Return the (X, Y) coordinate for the center point of the cell that contains the specified text.  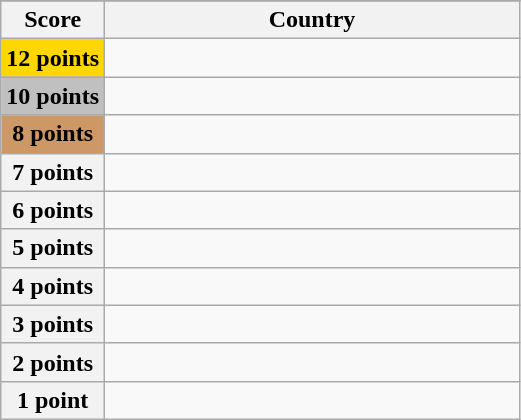
Country (312, 20)
12 points (53, 58)
5 points (53, 248)
3 points (53, 324)
7 points (53, 172)
1 point (53, 400)
2 points (53, 362)
4 points (53, 286)
10 points (53, 96)
8 points (53, 134)
Score (53, 20)
6 points (53, 210)
